Capture the cell that displays the provided text and extract its [x, y] central coordinate. 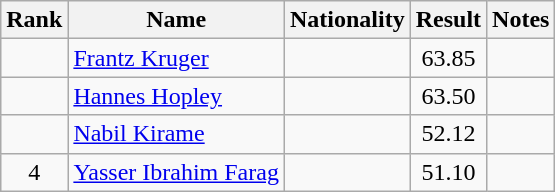
Notes [521, 20]
Yasser Ibrahim Farag [176, 172]
Nationality [347, 20]
52.12 [448, 134]
Result [448, 20]
4 [34, 172]
51.10 [448, 172]
Frantz Kruger [176, 58]
63.50 [448, 96]
63.85 [448, 58]
Rank [34, 20]
Hannes Hopley [176, 96]
Nabil Kirame [176, 134]
Name [176, 20]
